From the cell containing the given text, extract its center point as (X, Y) coordinate. 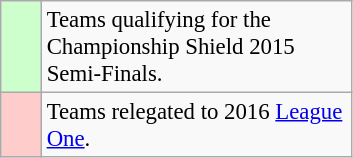
Teams relegated to 2016 League One. (196, 126)
Teams qualifying for the Championship Shield 2015 Semi-Finals. (196, 47)
